Determine the [x, y] coordinate at the center of the cell enclosing the given text.  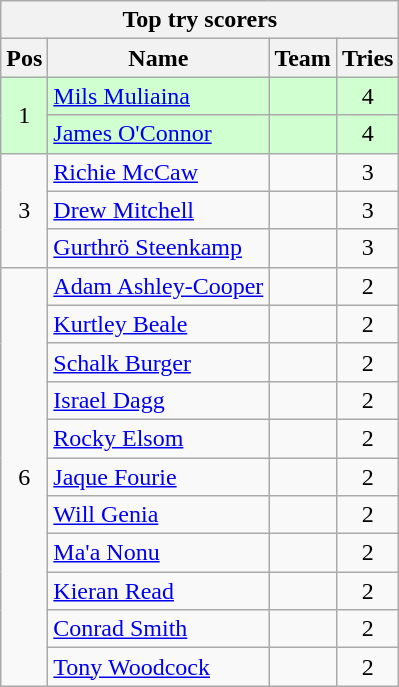
Ma'a Nonu [158, 553]
Tony Woodcock [158, 667]
Top try scorers [200, 20]
Mils Muliaina [158, 96]
Jaque Fourie [158, 477]
Adam Ashley-Cooper [158, 286]
Schalk Burger [158, 362]
Kieran Read [158, 591]
Kurtley Beale [158, 324]
Richie McCaw [158, 172]
1 [24, 115]
Name [158, 58]
Drew Mitchell [158, 210]
Conrad Smith [158, 629]
Gurthrö Steenkamp [158, 248]
Pos [24, 58]
Rocky Elsom [158, 438]
Will Genia [158, 515]
Tries [368, 58]
Team [303, 58]
Israel Dagg [158, 400]
6 [24, 476]
James O'Connor [158, 134]
